Output the [X, Y] coordinate of the center of the cell containing the given text.  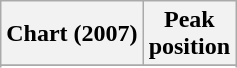
Chart (2007) [72, 34]
Peakposition [189, 34]
